Find where the given text appears and provide that cell's center as [x, y] coordinate. 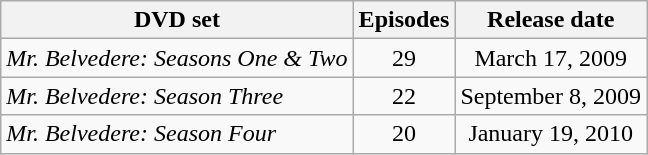
DVD set [177, 20]
September 8, 2009 [551, 96]
20 [404, 134]
29 [404, 58]
Mr. Belvedere: Season Four [177, 134]
Release date [551, 20]
Mr. Belvedere: Season Three [177, 96]
January 19, 2010 [551, 134]
22 [404, 96]
Episodes [404, 20]
Mr. Belvedere: Seasons One & Two [177, 58]
March 17, 2009 [551, 58]
